Locate the cell with the specified text and output its [X, Y] center coordinate. 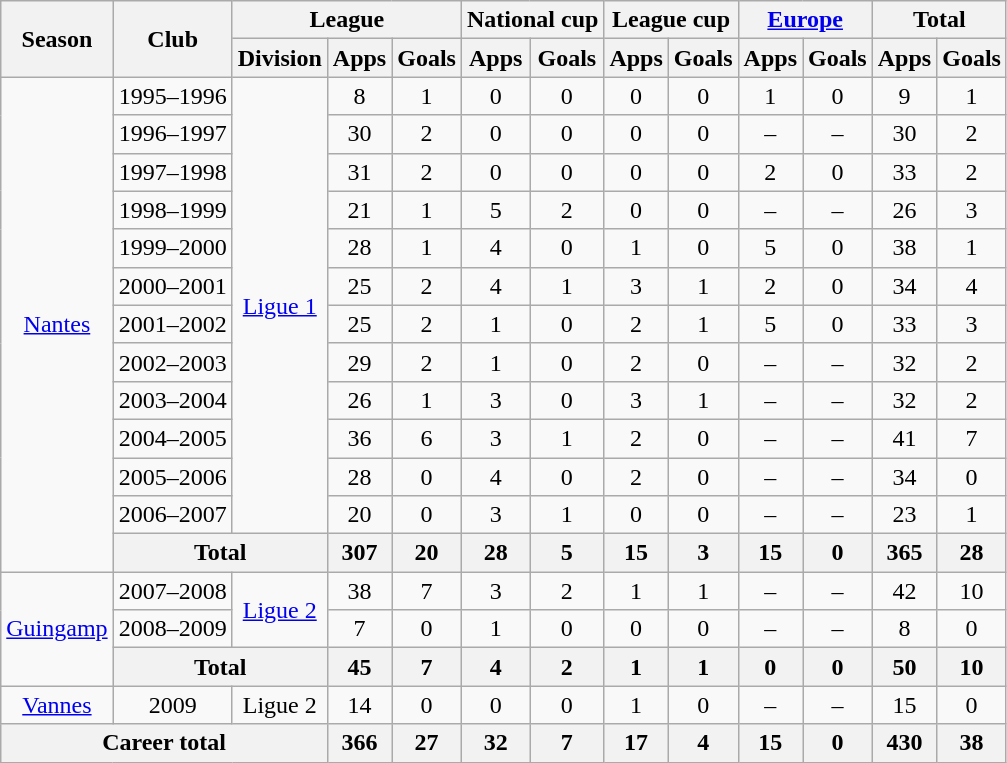
Club [172, 39]
Vannes [57, 705]
2005–2006 [172, 477]
2004–2005 [172, 438]
Nantes [57, 324]
2001–2002 [172, 324]
45 [359, 667]
1996–1997 [172, 134]
League cup [671, 20]
League [346, 20]
50 [904, 667]
6 [427, 438]
2002–2003 [172, 362]
Career total [164, 743]
1999–2000 [172, 248]
31 [359, 172]
41 [904, 438]
2008–2009 [172, 629]
14 [359, 705]
27 [427, 743]
1997–1998 [172, 172]
2000–2001 [172, 286]
1995–1996 [172, 96]
Ligue 1 [280, 306]
Europe [805, 20]
9 [904, 96]
1998–1999 [172, 210]
307 [359, 553]
365 [904, 553]
430 [904, 743]
366 [359, 743]
Guingamp [57, 629]
Division [280, 58]
2007–2008 [172, 591]
2006–2007 [172, 515]
Season [57, 39]
36 [359, 438]
National cup [532, 20]
23 [904, 515]
21 [359, 210]
2009 [172, 705]
29 [359, 362]
2003–2004 [172, 400]
17 [636, 743]
42 [904, 591]
